Output the [X, Y] coordinate of the center of the cell containing the given text.  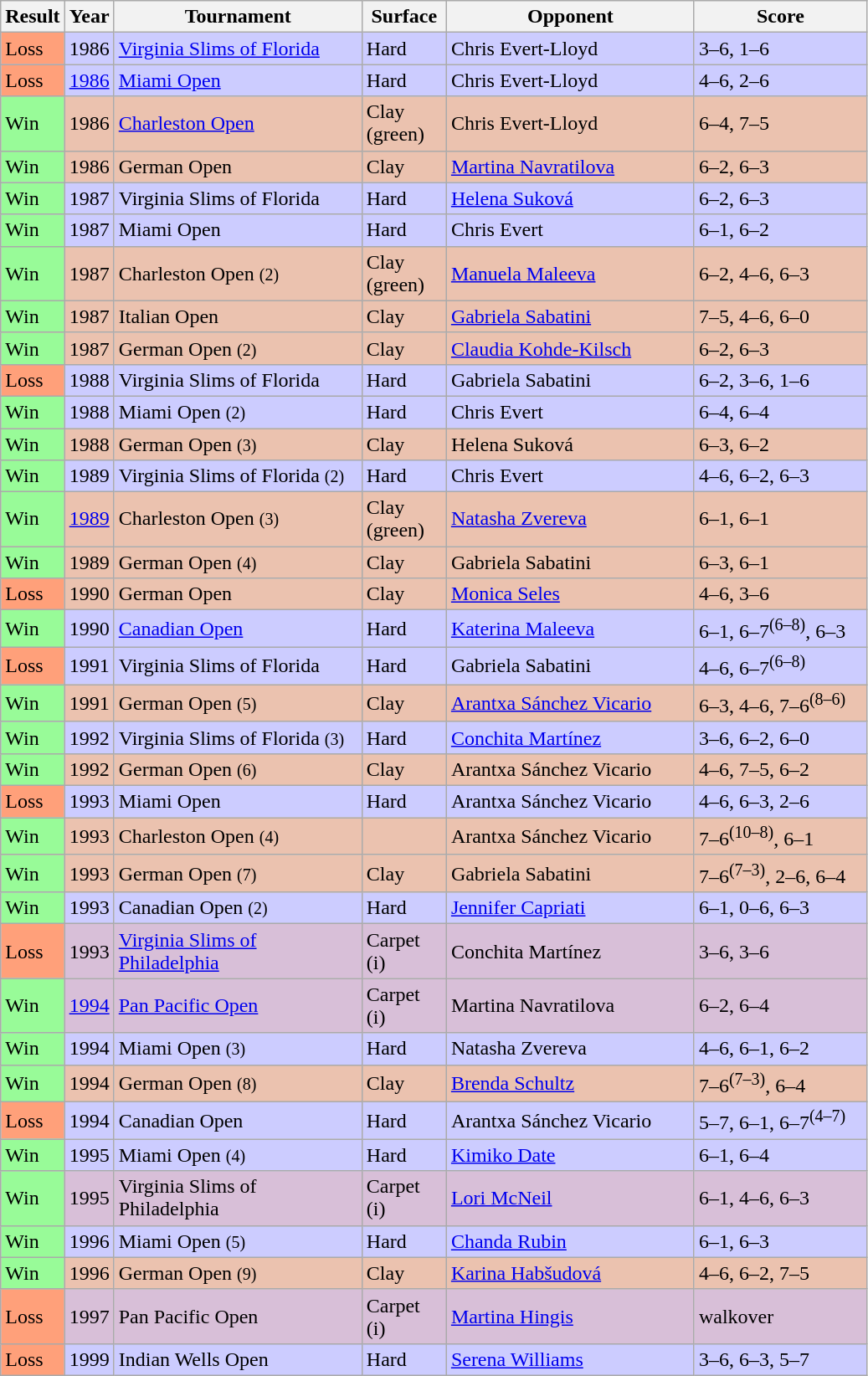
Chanda Rubin [570, 1241]
7–6(10–8), 6–1 [780, 837]
Jennifer Capriati [570, 908]
6–3, 4–6, 7–6(8–6) [780, 703]
German Open (5) [238, 703]
Brenda Schultz [570, 1083]
4–6, 6–2, 7–5 [780, 1273]
6–1, 4–6, 6–3 [780, 1199]
Year [89, 17]
walkover [780, 1316]
3–6, 6–2, 6–0 [780, 737]
Result [33, 17]
5–7, 6–1, 6–7(4–7) [780, 1122]
6–3, 6–2 [780, 444]
Monica Seles [570, 594]
6–2, 4–6, 6–3 [780, 273]
3–6, 1–6 [780, 49]
German Open (7) [238, 874]
4–6, 6–3, 2–6 [780, 802]
Lori McNeil [570, 1199]
Charleston Open (2) [238, 273]
Manuela Maleeva [570, 273]
Charleston Open [238, 124]
7–5, 4–6, 6–0 [780, 316]
Katerina Maleeva [570, 629]
German Open (2) [238, 348]
German Open (3) [238, 444]
6–2, 6–4 [780, 1006]
6–1, 6–1 [780, 519]
6–1, 6–7(6–8), 6–3 [780, 629]
Serena Williams [570, 1359]
6–1, 6–3 [780, 1241]
Claudia Kohde-Kilsch [570, 348]
6–1, 6–2 [780, 230]
6–2, 3–6, 1–6 [780, 380]
6–1, 0–6, 6–3 [780, 908]
7–6(7–3), 6–4 [780, 1083]
Tournament [238, 17]
6–1, 6–4 [780, 1155]
3–6, 6–3, 5–7 [780, 1359]
4–6, 6–2, 6–3 [780, 476]
Miami Open (2) [238, 412]
3–6, 3–6 [780, 951]
Miami Open (3) [238, 1049]
German Open (9) [238, 1273]
German Open (6) [238, 770]
6–4, 7–5 [780, 124]
4–6, 6–1, 6–2 [780, 1049]
7–6(7–3), 2–6, 6–4 [780, 874]
Miami Open (5) [238, 1241]
4–6, 2–6 [780, 80]
4–6, 6–7(6–8) [780, 666]
Score [780, 17]
Charleston Open (3) [238, 519]
1997 [89, 1316]
Virginia Slims of Florida (3) [238, 737]
1999 [89, 1359]
German Open (8) [238, 1083]
4–6, 3–6 [780, 594]
Indian Wells Open [238, 1359]
4–6, 7–5, 6–2 [780, 770]
Canadian Open (2) [238, 908]
Martina Hingis [570, 1316]
Italian Open [238, 316]
6–3, 6–1 [780, 562]
Virginia Slims of Florida (2) [238, 476]
Miami Open (4) [238, 1155]
German Open (4) [238, 562]
Surface [403, 17]
Charleston Open (4) [238, 837]
Opponent [570, 17]
Kimiko Date [570, 1155]
6–4, 6–4 [780, 412]
Karina Habšudová [570, 1273]
